Capture the cell that displays the provided text and extract its [x, y] central coordinate. 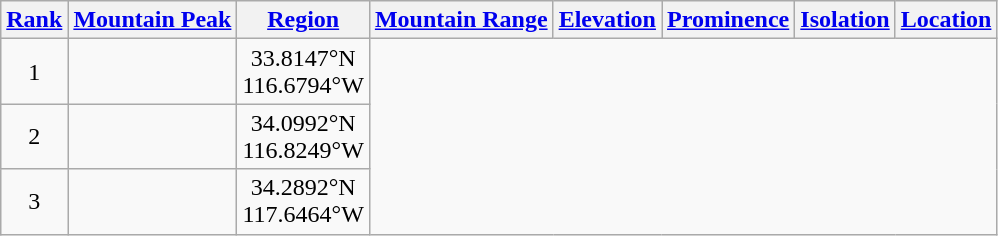
Location [946, 20]
1 [34, 72]
Rank [34, 20]
34.2892°N117.6464°W [303, 202]
Mountain Peak [152, 20]
33.8147°N116.6794°W [303, 72]
34.0992°N116.8249°W [303, 136]
Region [303, 20]
3 [34, 202]
Prominence [728, 20]
Mountain Range [461, 20]
Isolation [845, 20]
Elevation [607, 20]
2 [34, 136]
